Locate the cell with the specified text and output its (X, Y) center coordinate. 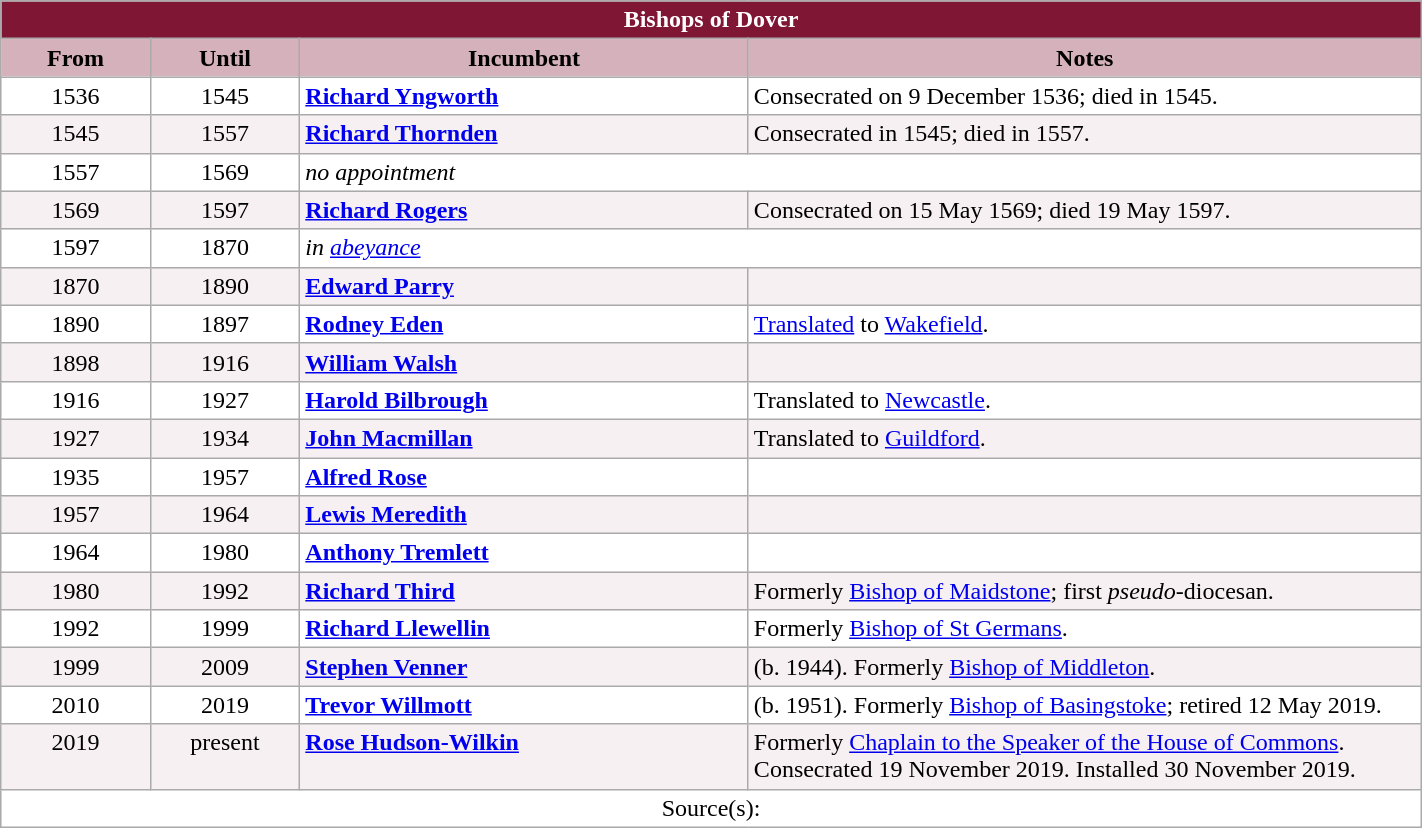
From (76, 58)
1898 (76, 362)
Incumbent (524, 58)
present (225, 756)
1934 (225, 438)
2010 (76, 705)
in abeyance (860, 248)
2009 (225, 667)
Formerly Bishop of Maidstone; first pseudo-diocesan. (1084, 591)
William Walsh (524, 362)
Richard Rogers (524, 210)
Alfred Rose (524, 477)
Consecrated on 9 December 1536; died in 1545. (1084, 96)
Rodney Eden (524, 324)
(b. 1951). Formerly Bishop of Basingstoke; retired 12 May 2019. (1084, 705)
John Macmillan (524, 438)
1536 (76, 96)
Edward Parry (524, 286)
Translated to Guildford. (1084, 438)
Anthony Tremlett (524, 553)
Formerly Bishop of St Germans. (1084, 629)
(b. 1944). Formerly Bishop of Middleton. (1084, 667)
Richard Llewellin (524, 629)
1935 (76, 477)
Richard Yngworth (524, 96)
Formerly Chaplain to the Speaker of the House of Commons. Consecrated 19 November 2019. Installed 30 November 2019. (1084, 756)
Rose Hudson-Wilkin (524, 756)
1897 (225, 324)
Consecrated in 1545; died in 1557. (1084, 134)
Harold Bilbrough (524, 400)
Until (225, 58)
Notes (1084, 58)
Translated to Newcastle. (1084, 400)
Bishops of Dover (711, 20)
Richard Thornden (524, 134)
Lewis Meredith (524, 515)
Trevor Willmott (524, 705)
Richard Third (524, 591)
Consecrated on 15 May 1569; died 19 May 1597. (1084, 210)
Translated to Wakefield. (1084, 324)
no appointment (860, 172)
Source(s): (711, 808)
Stephen Venner (524, 667)
